Output the (x, y) coordinate of the center of the cell containing the given text.  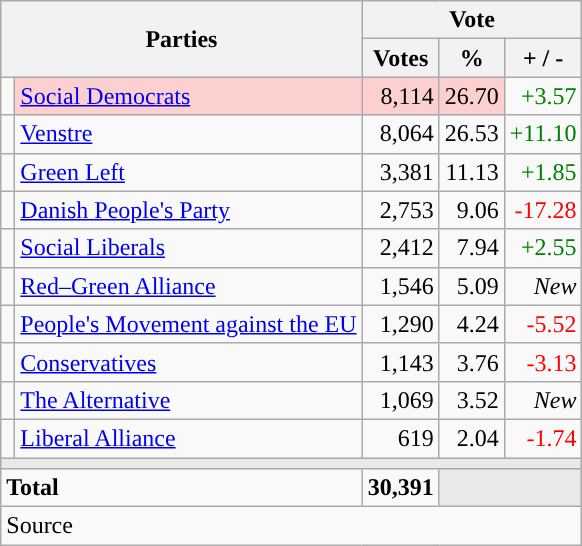
2,412 (400, 248)
The Alternative (188, 400)
7.94 (472, 248)
People's Movement against the EU (188, 324)
3.52 (472, 400)
Total (182, 488)
Parties (182, 39)
+3.57 (543, 96)
26.53 (472, 134)
30,391 (400, 488)
Vote (472, 20)
+2.55 (543, 248)
1,290 (400, 324)
8,114 (400, 96)
-1.74 (543, 438)
2,753 (400, 210)
5.09 (472, 286)
Votes (400, 58)
11.13 (472, 172)
-5.52 (543, 324)
Danish People's Party (188, 210)
Conservatives (188, 362)
Venstre (188, 134)
Green Left (188, 172)
8,064 (400, 134)
Social Democrats (188, 96)
-17.28 (543, 210)
3.76 (472, 362)
1,143 (400, 362)
+11.10 (543, 134)
Red–Green Alliance (188, 286)
26.70 (472, 96)
1,069 (400, 400)
+ / - (543, 58)
Social Liberals (188, 248)
9.06 (472, 210)
-3.13 (543, 362)
+1.85 (543, 172)
Source (292, 526)
1,546 (400, 286)
619 (400, 438)
Liberal Alliance (188, 438)
2.04 (472, 438)
% (472, 58)
4.24 (472, 324)
3,381 (400, 172)
